Scan for the cell matching the given text and deliver its (x, y) coordinate at center. 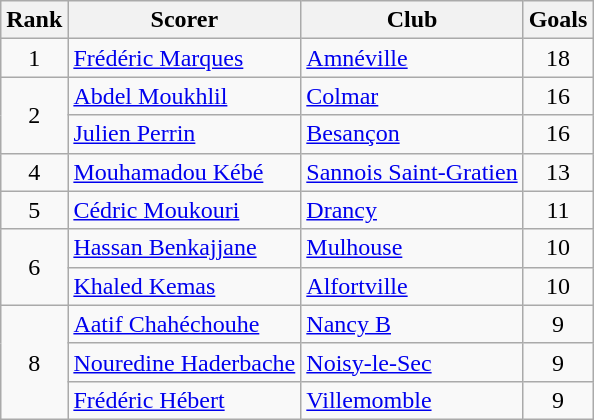
Amnéville (412, 58)
Drancy (412, 210)
Villemomble (412, 400)
Mulhouse (412, 248)
Aatif Chahéchouhe (184, 324)
Scorer (184, 20)
Hassan Benkajjane (184, 248)
Frédéric Marques (184, 58)
Khaled Kemas (184, 286)
Club (412, 20)
2 (34, 115)
11 (558, 210)
Cédric Moukouri (184, 210)
13 (558, 172)
5 (34, 210)
Sannois Saint-Gratien (412, 172)
Julien Perrin (184, 134)
Goals (558, 20)
Rank (34, 20)
6 (34, 267)
Alfortville (412, 286)
8 (34, 362)
Frédéric Hébert (184, 400)
Noisy-le-Sec (412, 362)
Nouredine Haderbache (184, 362)
Nancy B (412, 324)
18 (558, 58)
Besançon (412, 134)
Abdel Moukhlil (184, 96)
1 (34, 58)
Colmar (412, 96)
4 (34, 172)
Mouhamadou Kébé (184, 172)
